Search for the cell housing the specified text and yield its (X, Y) center coordinate. 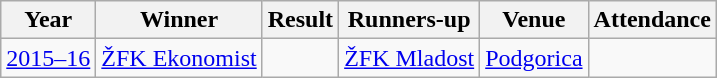
Podgorica (534, 58)
Attendance (652, 20)
Venue (534, 20)
Runners-up (410, 20)
ŽFK Ekonomist (179, 58)
2015–16 (48, 58)
Year (48, 20)
ŽFK Mladost (410, 58)
Result (300, 20)
Winner (179, 20)
